Pinpoint the cell where the given text exists, returning its [X, Y] midpoint coordinate. 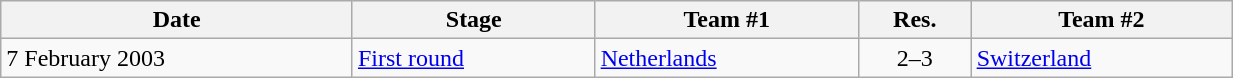
Date [177, 20]
7 February 2003 [177, 58]
Stage [474, 20]
Res. [914, 20]
Team #2 [1102, 20]
First round [474, 58]
Netherlands [726, 58]
Switzerland [1102, 58]
Team #1 [726, 20]
2–3 [914, 58]
